Determine the (x, y) coordinate at the center of the cell enclosing the given text.  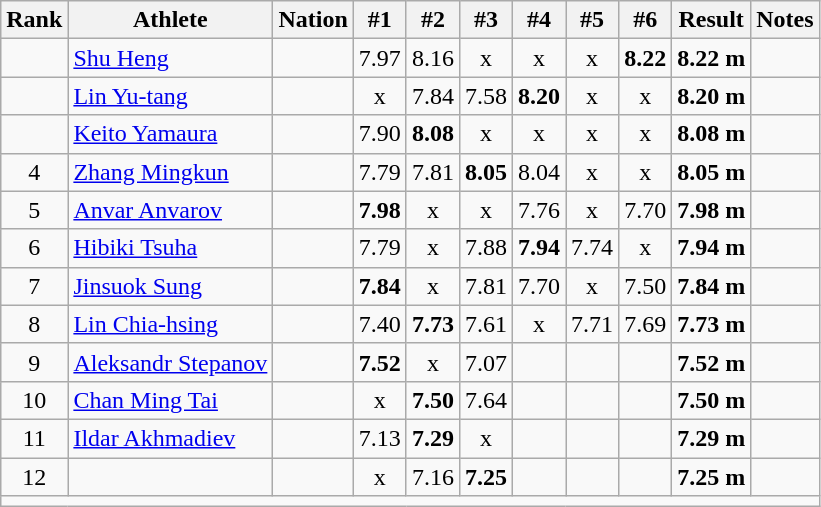
7.52 (380, 362)
8.16 (432, 58)
7.16 (432, 477)
#5 (592, 20)
#2 (432, 20)
10 (34, 400)
Aleksandr Stepanov (170, 362)
7.13 (380, 438)
6 (34, 248)
8.22 (646, 58)
#1 (380, 20)
8.04 (538, 172)
11 (34, 438)
7.71 (592, 324)
12 (34, 477)
7.52 m (712, 362)
8 (34, 324)
Athlete (170, 20)
8.20 (538, 96)
#4 (538, 20)
7.90 (380, 134)
#6 (646, 20)
Notes (785, 20)
7.98 m (712, 210)
Keito Yamaura (170, 134)
9 (34, 362)
7.74 (592, 248)
Result (712, 20)
7.76 (538, 210)
8.08 m (712, 134)
7.40 (380, 324)
7.88 (486, 248)
7.64 (486, 400)
Jinsuok Sung (170, 286)
Hibiki Tsuha (170, 248)
7.58 (486, 96)
7.94 (538, 248)
4 (34, 172)
Chan Ming Tai (170, 400)
#3 (486, 20)
7.25 (486, 477)
7.61 (486, 324)
Ildar Akhmadiev (170, 438)
7.73 (432, 324)
7.98 (380, 210)
8.05 m (712, 172)
7.69 (646, 324)
8.22 m (712, 58)
7.50 m (712, 400)
Shu Heng (170, 58)
Lin Chia-hsing (170, 324)
7.94 m (712, 248)
5 (34, 210)
7.07 (486, 362)
8.05 (486, 172)
7.97 (380, 58)
Nation (313, 20)
7 (34, 286)
8.20 m (712, 96)
7.29 (432, 438)
7.84 m (712, 286)
Anvar Anvarov (170, 210)
Zhang Mingkun (170, 172)
Rank (34, 20)
7.29 m (712, 438)
Lin Yu-tang (170, 96)
7.73 m (712, 324)
7.25 m (712, 477)
8.08 (432, 134)
